Return [X, Y] of the center of cell containing provided text 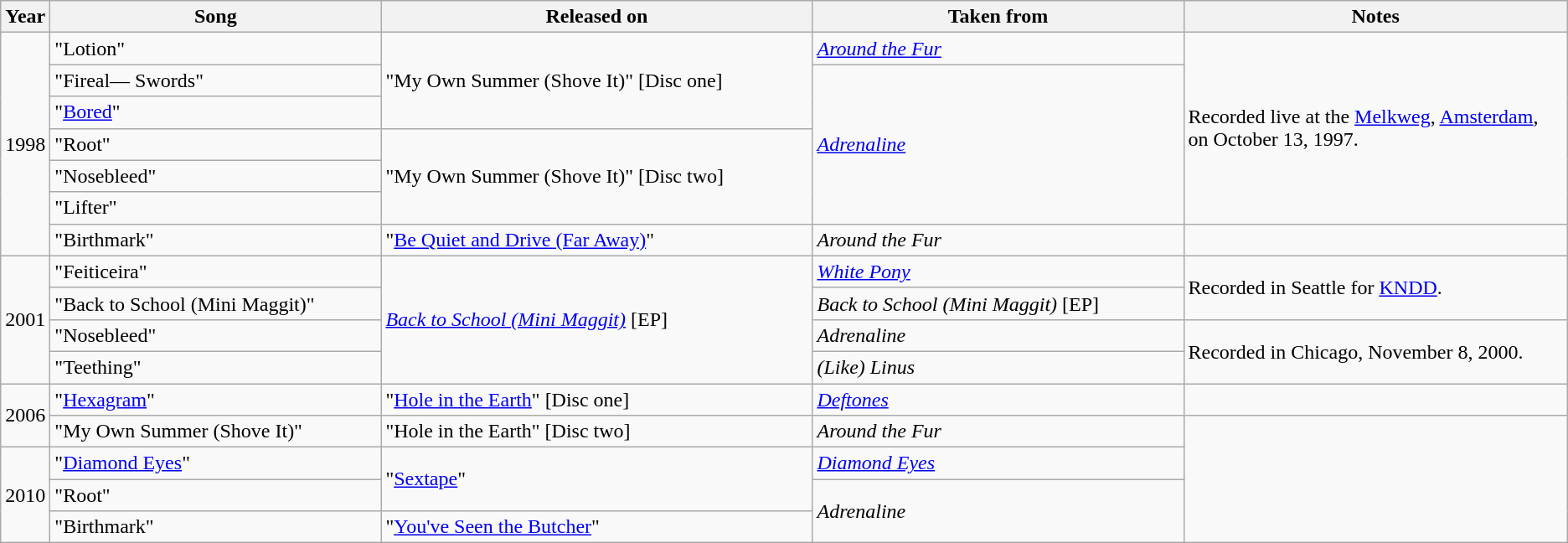
"Teething" [216, 367]
"Lifter" [216, 208]
"Bored" [216, 112]
"You've Seen the Butcher" [596, 527]
"My Own Summer (Shove It)" [Disc one] [596, 80]
"Be Quiet and Drive (Far Away)" [596, 240]
Deftones [998, 400]
"Diamond Eyes" [216, 463]
Released on [596, 17]
Taken from [998, 17]
1998 [25, 144]
"Hole in the Earth" [Disc two] [596, 432]
"My Own Summer (Shove It)" [Disc two] [596, 176]
Song [216, 17]
2006 [25, 416]
"Fireal— Swords" [216, 80]
2010 [25, 495]
"Sextape" [596, 479]
Recorded live at the Melkweg, Amsterdam, on October 13, 1997. [1375, 128]
Notes [1375, 17]
"Lotion" [216, 49]
"Hole in the Earth" [Disc one] [596, 400]
Diamond Eyes [998, 463]
2001 [25, 319]
"Hexagram" [216, 400]
Year [25, 17]
(Like) Linus [998, 367]
White Pony [998, 271]
"My Own Summer (Shove It)" [216, 432]
"Back to School (Mini Maggit)" [216, 303]
Recorded in Chicago, November 8, 2000. [1375, 351]
Recorded in Seattle for KNDD. [1375, 287]
"Feiticeira" [216, 271]
